Determine the [X, Y] coordinate at the center of the cell enclosing the given text.  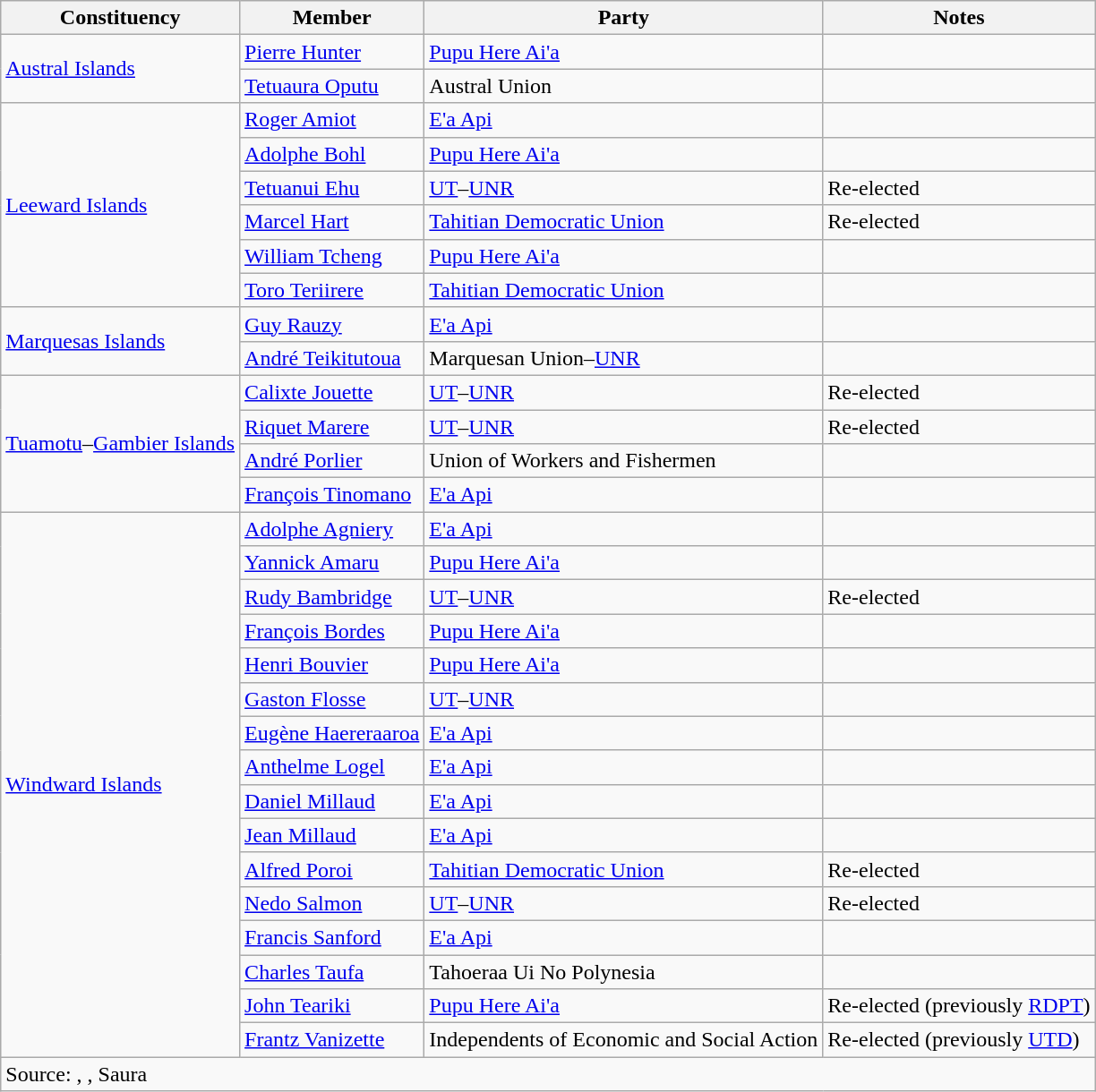
François Tinomano [332, 495]
Re-elected (previously RDPT) [959, 1006]
Marcel Hart [332, 222]
Nedo Salmon [332, 903]
Austral Islands [120, 69]
Member [332, 18]
Leeward Islands [120, 205]
Guy Rauzy [332, 324]
Tahoeraa Ui No Polynesia [623, 971]
André Porlier [332, 461]
Riquet Marere [332, 427]
Independents of Economic and Social Action [623, 1040]
Adolphe Agniery [332, 529]
Pierre Hunter [332, 52]
Rudy Bambridge [332, 597]
Jean Millaud [332, 835]
Yannick Amaru [332, 563]
Francis Sanford [332, 937]
Henri Bouvier [332, 665]
Daniel Millaud [332, 801]
André Teikitutoua [332, 358]
Adolphe Bohl [332, 154]
François Bordes [332, 631]
Party [623, 18]
Notes [959, 18]
William Tcheng [332, 256]
Marquesan Union–UNR [623, 358]
Tetuanui Ehu [332, 188]
Roger Amiot [332, 120]
Source: , , Saura [548, 1074]
John Teariki [332, 1006]
Austral Union [623, 86]
Tetuaura Oputu [332, 86]
Calixte Jouette [332, 392]
Windward Islands [120, 784]
Union of Workers and Fishermen [623, 461]
Gaston Flosse [332, 699]
Anthelme Logel [332, 767]
Re-elected (previously UTD) [959, 1040]
Charles Taufa [332, 971]
Alfred Poroi [332, 869]
Marquesas Islands [120, 341]
Tuamotu–Gambier Islands [120, 443]
Frantz Vanizette [332, 1040]
Toro Teriirere [332, 290]
Constituency [120, 18]
Eugène Haereraaroa [332, 733]
